Find where the given text appears and provide that cell's center as [X, Y] coordinate. 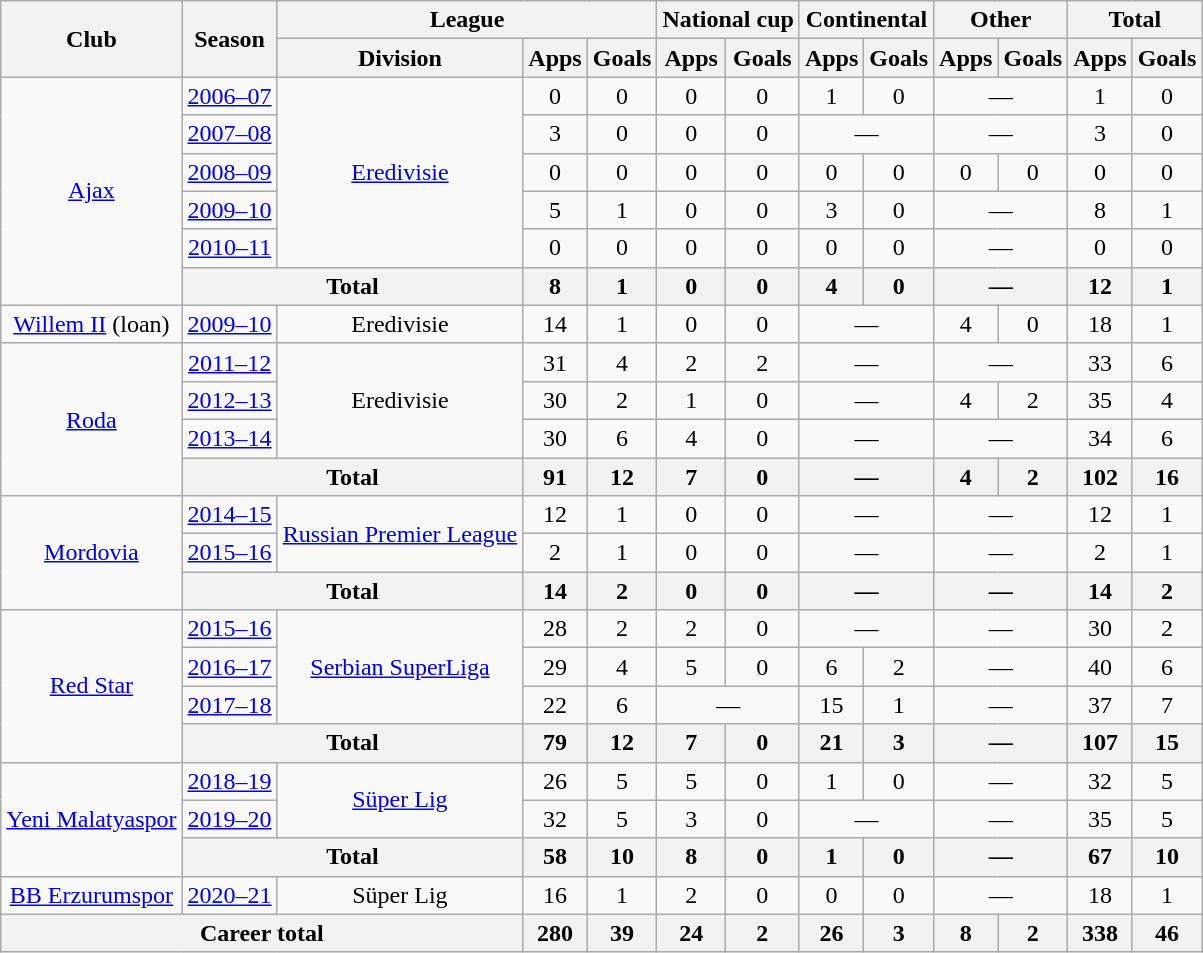
2014–15 [230, 515]
Career total [262, 933]
2011–12 [230, 362]
2006–07 [230, 96]
91 [555, 477]
Yeni Malatyaspor [92, 819]
40 [1100, 667]
Other [1001, 20]
2019–20 [230, 819]
2008–09 [230, 172]
67 [1100, 857]
Ajax [92, 191]
BB Erzurumspor [92, 895]
46 [1167, 933]
2010–11 [230, 248]
Serbian SuperLiga [400, 667]
39 [622, 933]
34 [1100, 438]
National cup [728, 20]
Season [230, 39]
2007–08 [230, 134]
280 [555, 933]
2020–21 [230, 895]
37 [1100, 705]
Mordovia [92, 553]
58 [555, 857]
Red Star [92, 686]
2017–18 [230, 705]
29 [555, 667]
28 [555, 629]
Roda [92, 419]
107 [1100, 743]
102 [1100, 477]
Russian Premier League [400, 534]
Continental [866, 20]
22 [555, 705]
League [467, 20]
2012–13 [230, 400]
Division [400, 58]
Willem II (loan) [92, 324]
31 [555, 362]
24 [691, 933]
338 [1100, 933]
79 [555, 743]
2018–19 [230, 781]
2016–17 [230, 667]
33 [1100, 362]
2013–14 [230, 438]
Club [92, 39]
21 [831, 743]
